Find where the given text appears and provide that cell's center as [x, y] coordinate. 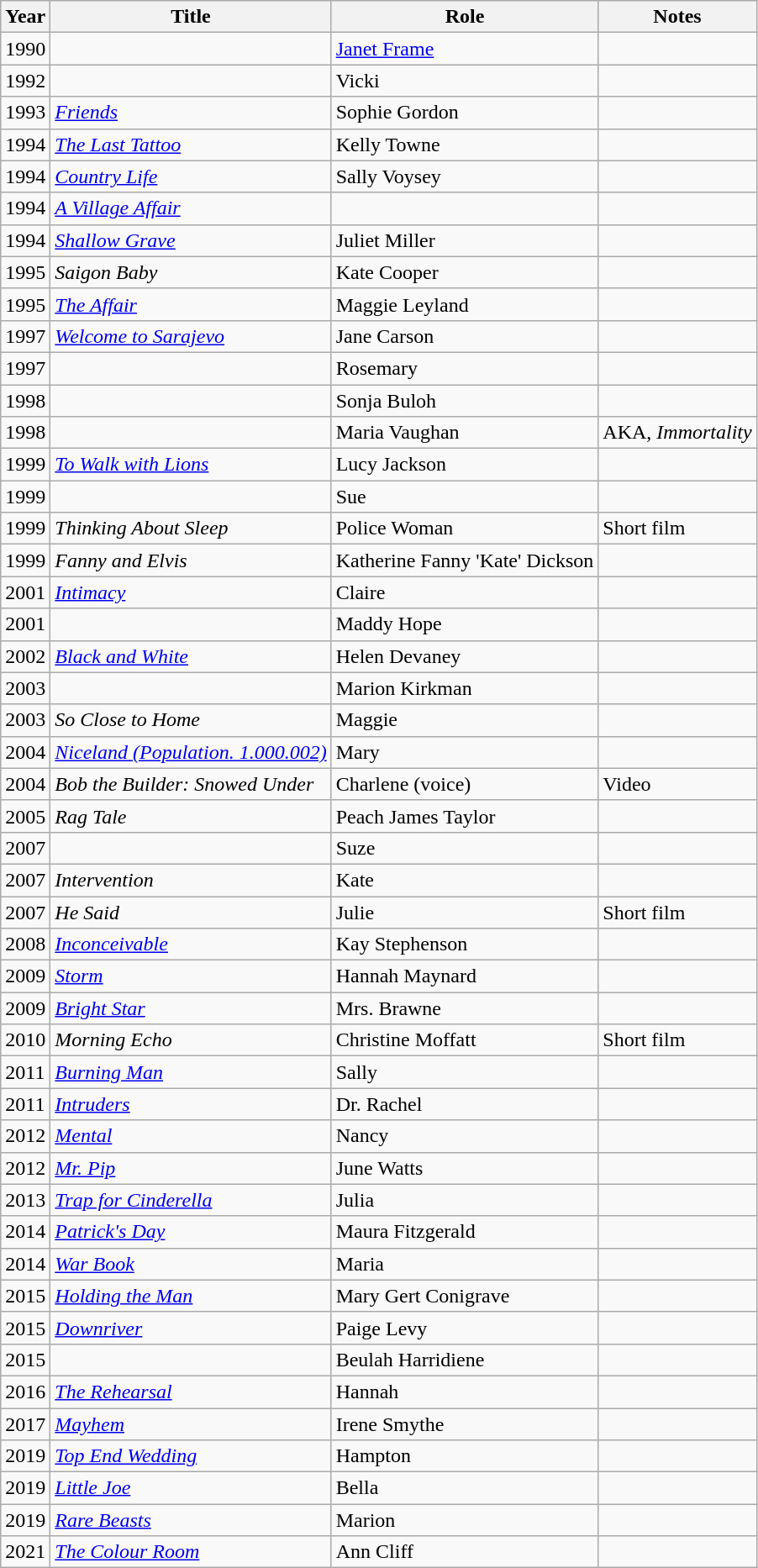
Ann Cliff [465, 1552]
Mary Gert Conigrave [465, 1296]
Janet Frame [465, 49]
Claire [465, 592]
AKA, Immortality [677, 433]
He Said [191, 912]
2005 [25, 816]
Police Woman [465, 529]
Sue [465, 497]
A Village Affair [191, 208]
The Affair [191, 304]
Peach James Taylor [465, 816]
Marion [465, 1520]
Marion Kirkman [465, 688]
Rosemary [465, 368]
Storm [191, 976]
Inconceivable [191, 944]
Hampton [465, 1456]
2013 [25, 1200]
Maura Fitzgerald [465, 1232]
2008 [25, 944]
Maddy Hope [465, 624]
June Watts [465, 1168]
Friends [191, 113]
Julie [465, 912]
Nancy [465, 1136]
Julia [465, 1200]
Maria Vaughan [465, 433]
Bob the Builder: Snowed Under [191, 784]
Welcome to Sarajevo [191, 336]
Katherine Fanny 'Kate' Dickson [465, 560]
Maria [465, 1264]
Mayhem [191, 1424]
Hannah [465, 1392]
1990 [25, 49]
Kelly Towne [465, 145]
Saigon Baby [191, 272]
Christine Moffatt [465, 1040]
The Last Tattoo [191, 145]
Kay Stephenson [465, 944]
Sally Voysey [465, 176]
Bella [465, 1488]
2016 [25, 1392]
Beulah Harridiene [465, 1360]
Rare Beasts [191, 1520]
Vicki [465, 81]
Downriver [191, 1328]
Jane Carson [465, 336]
The Colour Room [191, 1552]
Maggie Leyland [465, 304]
Mental [191, 1136]
Country Life [191, 176]
Kate Cooper [465, 272]
Little Joe [191, 1488]
Shallow Grave [191, 240]
Trap for Cinderella [191, 1200]
Fanny and Elvis [191, 560]
1993 [25, 113]
Thinking About Sleep [191, 529]
Title [191, 17]
Burning Man [191, 1072]
Paige Levy [465, 1328]
Sally [465, 1072]
Rag Tale [191, 816]
Sonja Buloh [465, 401]
Hannah Maynard [465, 976]
Intruders [191, 1104]
War Book [191, 1264]
Suze [465, 848]
Kate [465, 880]
Irene Smythe [465, 1424]
Bright Star [191, 1008]
Black and White [191, 656]
Mary [465, 752]
The Rehearsal [191, 1392]
Charlene (voice) [465, 784]
Sophie Gordon [465, 113]
Video [677, 784]
So Close to Home [191, 720]
2021 [25, 1552]
2002 [25, 656]
Mrs. Brawne [465, 1008]
Helen Devaney [465, 656]
Intimacy [191, 592]
Niceland (Population. 1.000.002) [191, 752]
To Walk with Lions [191, 465]
Year [25, 17]
2017 [25, 1424]
2010 [25, 1040]
Juliet Miller [465, 240]
Top End Wedding [191, 1456]
Lucy Jackson [465, 465]
Maggie [465, 720]
Morning Echo [191, 1040]
Dr. Rachel [465, 1104]
Intervention [191, 880]
Holding the Man [191, 1296]
Mr. Pip [191, 1168]
1992 [25, 81]
Role [465, 17]
Patrick's Day [191, 1232]
Notes [677, 17]
